For the text-containing cell, return its midpoint in [X, Y] coordinate format. 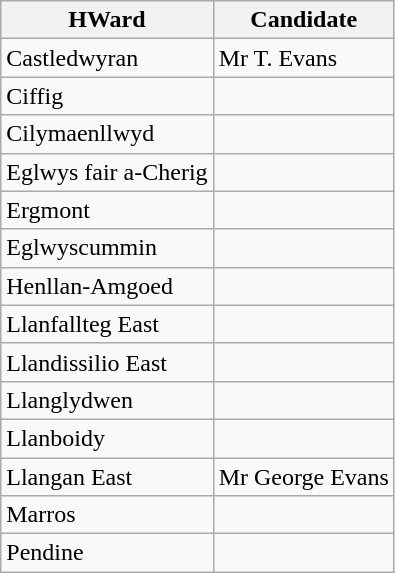
Cilymaenllwyd [107, 134]
Pendine [107, 553]
HWard [107, 20]
Llanfallteg East [107, 324]
Llandissilio East [107, 362]
Eglwys fair a-Cherig [107, 172]
Eglwyscummin [107, 248]
Mr George Evans [304, 477]
Llanglydwen [107, 400]
Llanboidy [107, 438]
Henllan-Amgoed [107, 286]
Llangan East [107, 477]
Marros [107, 515]
Ciffig [107, 96]
Mr T. Evans [304, 58]
Candidate [304, 20]
Castledwyran [107, 58]
Ergmont [107, 210]
